Locate the cell with the specified text and output its [x, y] center coordinate. 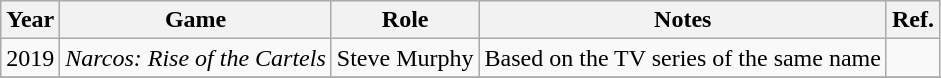
Notes [682, 20]
Narcos: Rise of the Cartels [196, 58]
Year [30, 20]
Based on the TV series of the same name [682, 58]
Game [196, 20]
2019 [30, 58]
Steve Murphy [405, 58]
Role [405, 20]
Ref. [912, 20]
